Provide the (X, Y) coordinate of the cell's center where the given text is located.  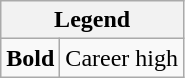
Bold (30, 58)
Career high (122, 58)
Legend (92, 20)
